Capture the cell that displays the provided text and extract its (X, Y) central coordinate. 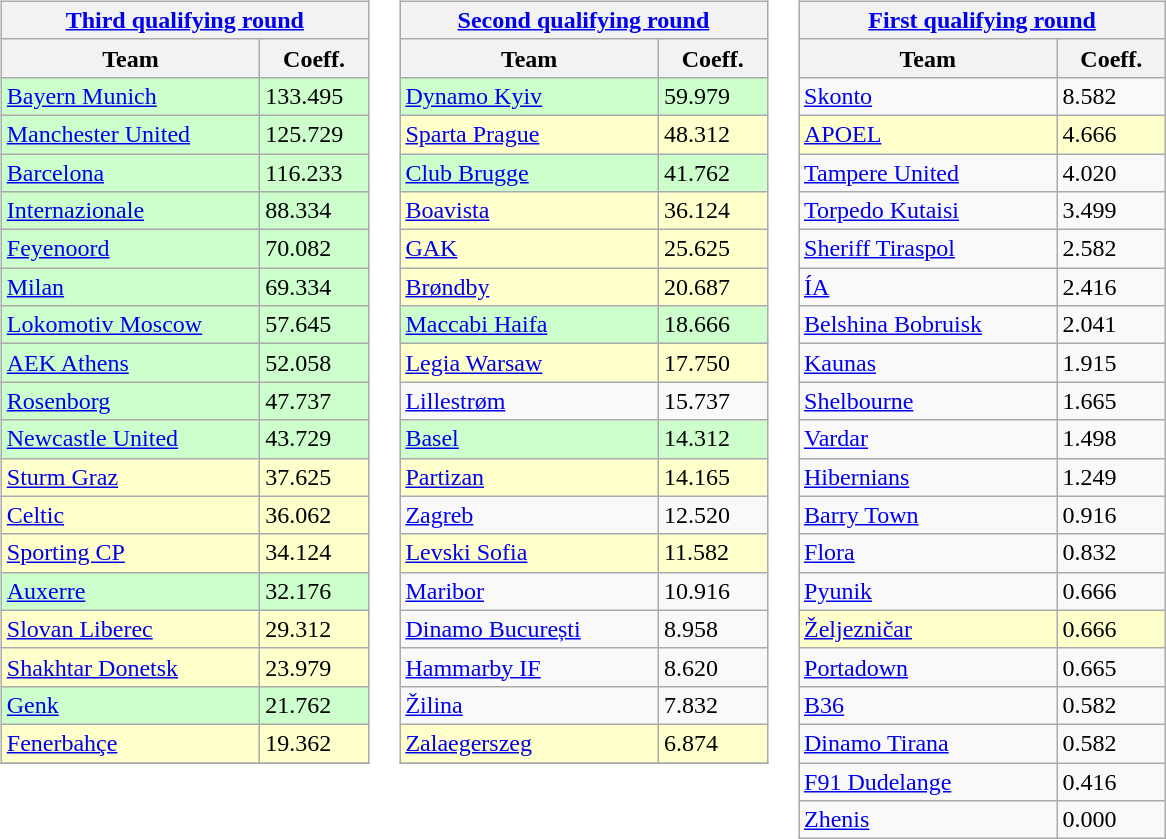
8.958 (712, 629)
57.645 (314, 325)
Club Brugge (530, 173)
3.499 (1112, 211)
Manchester United (130, 134)
Basel (530, 439)
Lillestrøm (530, 401)
2.416 (1112, 287)
15.737 (712, 401)
125.729 (314, 134)
48.312 (712, 134)
70.082 (314, 249)
Genk (130, 705)
4.666 (1112, 134)
Newcastle United (130, 439)
10.916 (712, 591)
Flora (928, 553)
1.915 (1112, 363)
0.416 (1112, 781)
Skonto (928, 96)
Hibernians (928, 477)
Portadown (928, 667)
Lokomotiv Moscow (130, 325)
Maccabi Haifa (530, 325)
Sparta Prague (530, 134)
4.020 (1112, 173)
Maribor (530, 591)
116.233 (314, 173)
Bayern Munich (130, 96)
20.687 (712, 287)
GAK (530, 249)
Slovan Liberec (130, 629)
6.874 (712, 743)
Barcelona (130, 173)
Shelbourne (928, 401)
Rosenborg (130, 401)
Boavista (530, 211)
36.124 (712, 211)
14.165 (712, 477)
18.666 (712, 325)
29.312 (314, 629)
Sturm Graz (130, 477)
32.176 (314, 591)
12.520 (712, 515)
Barry Town (928, 515)
11.582 (712, 553)
Zalaegerszeg (530, 743)
Dinamo București (530, 629)
Dinamo Tirana (928, 743)
1.498 (1112, 439)
Vardar (928, 439)
Second qualifying round (584, 20)
Partizan (530, 477)
Belshina Bobruisk (928, 325)
43.729 (314, 439)
1.665 (1112, 401)
Hammarby IF (530, 667)
Third qualifying round (184, 20)
Milan (130, 287)
0.832 (1112, 553)
Internazionale (130, 211)
Tampere United (928, 173)
Kaunas (928, 363)
Zagreb (530, 515)
0.665 (1112, 667)
14.312 (712, 439)
37.625 (314, 477)
Zhenis (928, 820)
Žilina (530, 705)
41.762 (712, 173)
Auxerre (130, 591)
25.625 (712, 249)
Dynamo Kyiv (530, 96)
8.620 (712, 667)
0.916 (1112, 515)
1.249 (1112, 477)
Pyunik (928, 591)
36.062 (314, 515)
First qualifying round (982, 20)
2.041 (1112, 325)
Brøndby (530, 287)
Torpedo Kutaisi (928, 211)
Fenerbahçe (130, 743)
34.124 (314, 553)
88.334 (314, 211)
Sporting CP (130, 553)
19.362 (314, 743)
21.762 (314, 705)
Shakhtar Donetsk (130, 667)
Legia Warsaw (530, 363)
59.979 (712, 96)
23.979 (314, 667)
0.000 (1112, 820)
ÍA (928, 287)
133.495 (314, 96)
Feyenoord (130, 249)
AEK Athens (130, 363)
Celtic (130, 515)
F91 Dudelange (928, 781)
Željezničar (928, 629)
Sheriff Tiraspol (928, 249)
8.582 (1112, 96)
69.334 (314, 287)
APOEL (928, 134)
17.750 (712, 363)
2.582 (1112, 249)
B36 (928, 705)
7.832 (712, 705)
47.737 (314, 401)
52.058 (314, 363)
Levski Sofia (530, 553)
